Pinpoint the cell where the given text exists, returning its [x, y] midpoint coordinate. 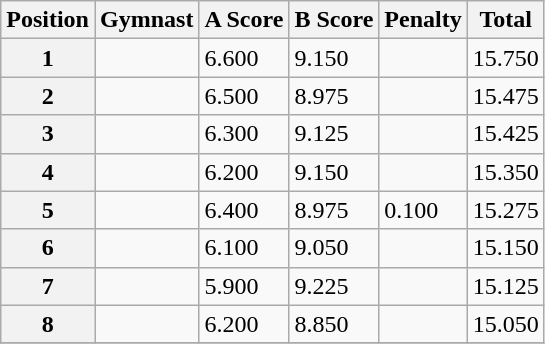
7 [48, 286]
5.900 [244, 286]
A Score [244, 20]
8 [48, 324]
6.500 [244, 96]
15.425 [506, 134]
Position [48, 20]
15.050 [506, 324]
2 [48, 96]
3 [48, 134]
15.750 [506, 58]
15.150 [506, 248]
B Score [334, 20]
6.300 [244, 134]
0.100 [423, 210]
Total [506, 20]
15.475 [506, 96]
6 [48, 248]
6.600 [244, 58]
6.100 [244, 248]
15.275 [506, 210]
6.400 [244, 210]
8.850 [334, 324]
9.050 [334, 248]
15.350 [506, 172]
9.125 [334, 134]
Gymnast [146, 20]
5 [48, 210]
1 [48, 58]
9.225 [334, 286]
Penalty [423, 20]
4 [48, 172]
15.125 [506, 286]
